Return [x, y] of the center of cell containing provided text 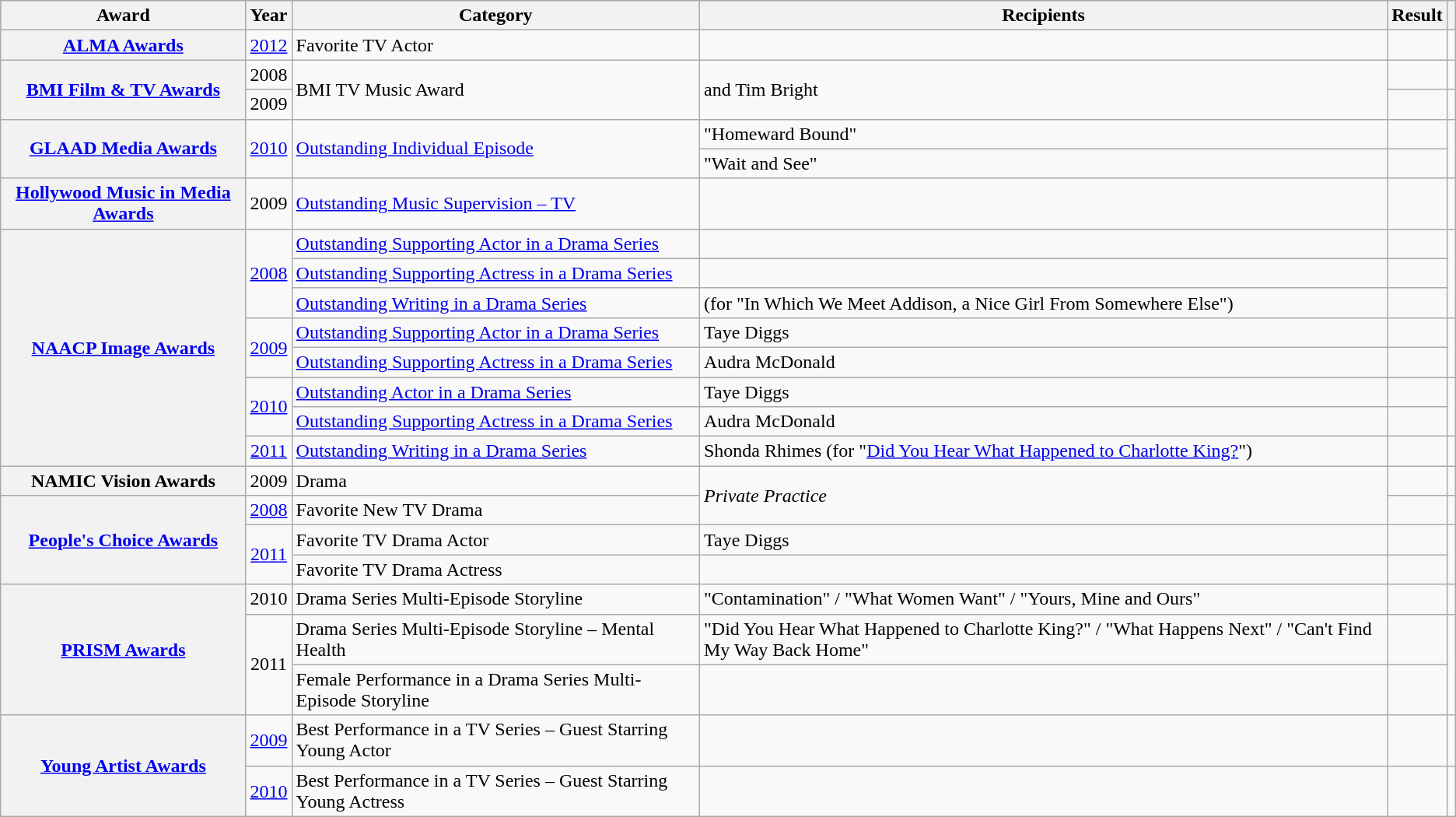
Female Performance in a Drama Series Multi-Episode Storyline [495, 689]
People's Choice Awards [123, 540]
"Homeward Bound" [1043, 134]
(for "In Which We Meet Addison, a Nice Girl From Somewhere Else") [1043, 303]
"Did You Hear What Happened to Charlotte King?" / "What Happens Next" / "Can't Find My Way Back Home" [1043, 640]
Award [123, 16]
Result [1417, 16]
Drama Series Multi-Episode Storyline – Mental Health [495, 640]
Drama [495, 481]
Outstanding Actor in a Drama Series [495, 391]
BMI TV Music Award [495, 89]
Recipients [1043, 16]
BMI Film & TV Awards [123, 89]
Private Practice [1043, 496]
"Contamination" / "What Women Want" / "Yours, Mine and Ours" [1043, 599]
Favorite TV Drama Actress [495, 570]
and Tim Bright [1043, 89]
Outstanding Music Supervision – TV [495, 204]
Outstanding Individual Episode [495, 149]
ALMA Awards [123, 45]
NAACP Image Awards [123, 347]
NAMIC Vision Awards [123, 481]
Best Performance in a TV Series – Guest Starring Young Actor [495, 741]
Shonda Rhimes (for "Did You Hear What Happened to Charlotte King?") [1043, 451]
Young Artist Awards [123, 766]
Favorite New TV Drama [495, 510]
Category [495, 16]
Year [269, 16]
Drama Series Multi-Episode Storyline [495, 599]
GLAAD Media Awards [123, 149]
Favorite TV Drama Actor [495, 540]
2012 [269, 45]
Hollywood Music in Media Awards [123, 204]
Favorite TV Actor [495, 45]
Best Performance in a TV Series – Guest Starring Young Actress [495, 791]
"Wait and See" [1043, 163]
PRISM Awards [123, 650]
